Locate the cell with the specified text and output its [X, Y] center coordinate. 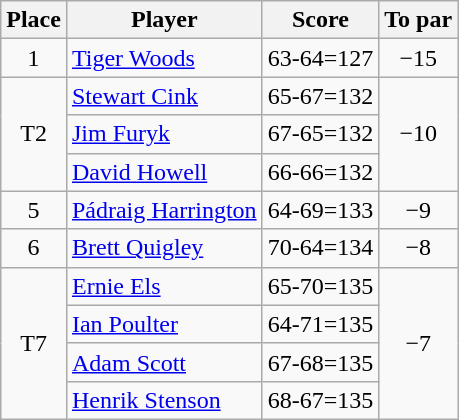
−9 [418, 210]
−7 [418, 343]
T2 [34, 134]
Score [320, 20]
Ian Poulter [164, 324]
Pádraig Harrington [164, 210]
Stewart Cink [164, 96]
−8 [418, 248]
David Howell [164, 172]
Player [164, 20]
68-67=135 [320, 400]
5 [34, 210]
65-70=135 [320, 286]
Henrik Stenson [164, 400]
64-71=135 [320, 324]
64-69=133 [320, 210]
63-64=127 [320, 58]
Tiger Woods [164, 58]
Adam Scott [164, 362]
6 [34, 248]
Ernie Els [164, 286]
T7 [34, 343]
67-68=135 [320, 362]
67-65=132 [320, 134]
Jim Furyk [164, 134]
65-67=132 [320, 96]
To par [418, 20]
70-64=134 [320, 248]
1 [34, 58]
−15 [418, 58]
Brett Quigley [164, 248]
66-66=132 [320, 172]
Place [34, 20]
−10 [418, 134]
